Determine the [x, y] coordinate at the center of the cell enclosing the given text.  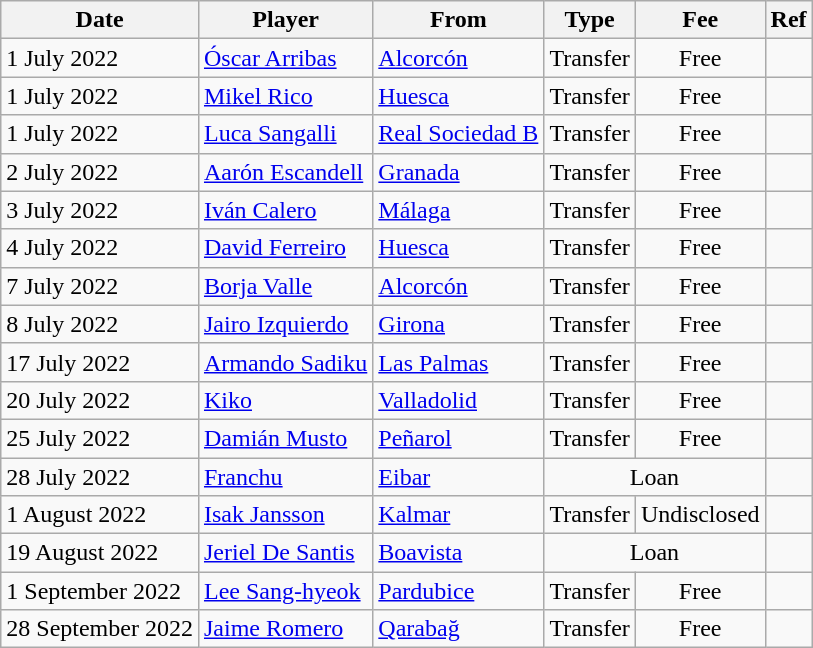
Real Sociedad B [458, 134]
Fee [700, 20]
1 August 2022 [100, 515]
Valladolid [458, 400]
Lee Sang-hyeok [285, 591]
Eibar [458, 477]
Damián Musto [285, 438]
Girona [458, 324]
From [458, 20]
Player [285, 20]
Las Palmas [458, 362]
Jaime Romero [285, 629]
Undisclosed [700, 515]
3 July 2022 [100, 210]
Isak Jansson [285, 515]
Iván Calero [285, 210]
Franchu [285, 477]
Málaga [458, 210]
Date [100, 20]
Ref [788, 20]
Mikel Rico [285, 96]
19 August 2022 [100, 553]
7 July 2022 [100, 286]
Boavista [458, 553]
Kalmar [458, 515]
Armando Sadiku [285, 362]
Qarabağ [458, 629]
Granada [458, 172]
1 September 2022 [100, 591]
Aarón Escandell [285, 172]
Jairo Izquierdo [285, 324]
Type [590, 20]
Jeriel De Santis [285, 553]
Peñarol [458, 438]
28 September 2022 [100, 629]
2 July 2022 [100, 172]
Óscar Arribas [285, 58]
4 July 2022 [100, 248]
Luca Sangalli [285, 134]
20 July 2022 [100, 400]
8 July 2022 [100, 324]
28 July 2022 [100, 477]
Pardubice [458, 591]
17 July 2022 [100, 362]
David Ferreiro [285, 248]
Kiko [285, 400]
25 July 2022 [100, 438]
Borja Valle [285, 286]
